Output the (X, Y) coordinate of the center of the cell containing the given text.  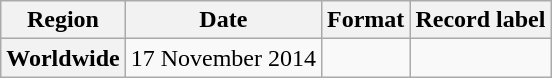
Region (63, 20)
Format (366, 20)
17 November 2014 (223, 58)
Record label (480, 20)
Worldwide (63, 58)
Date (223, 20)
